Determine the (X, Y) coordinate at the center of the cell enclosing the given text.  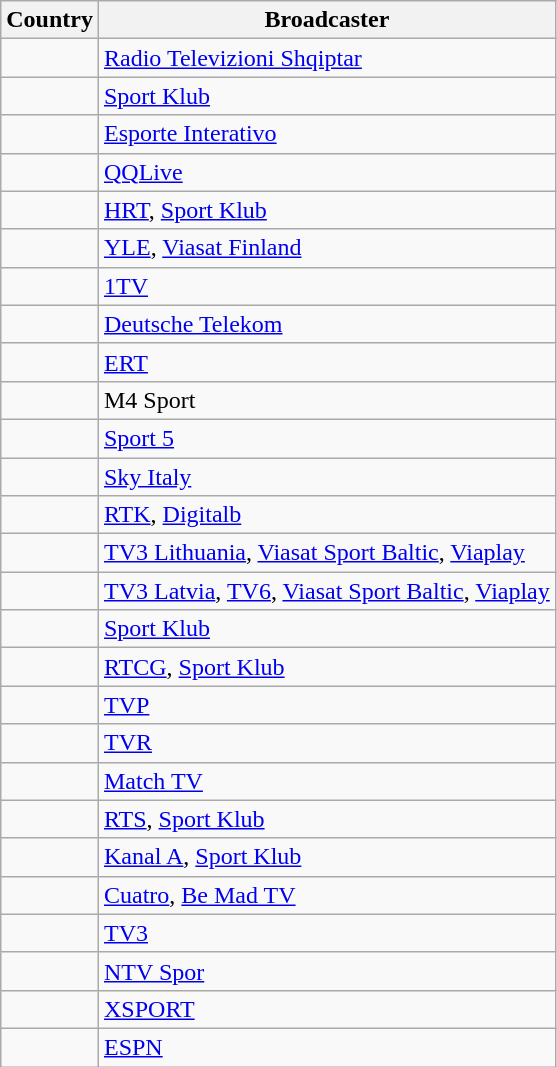
ERT (326, 362)
Country (50, 20)
1TV (326, 286)
TVP (326, 705)
Cuatro, Be Mad TV (326, 895)
Deutsche Telekom (326, 324)
ESPN (326, 1047)
Sky Italy (326, 477)
Sport 5 (326, 438)
TVR (326, 743)
Kanal A, Sport Klub (326, 857)
YLE, Viasat Finland (326, 248)
Radio Televizioni Shqiptar (326, 58)
XSPORT (326, 1009)
RTS, Sport Klub (326, 819)
Broadcaster (326, 20)
NTV Spor (326, 971)
QQLive (326, 172)
Match TV (326, 781)
Esporte Interativo (326, 134)
RTCG, Sport Klub (326, 667)
RTK, Digitalb (326, 515)
TV3 Lithuania, Viasat Sport Baltic, Viaplay (326, 553)
TV3 Latvia, TV6, Viasat Sport Baltic, Viaplay (326, 591)
HRT, Sport Klub (326, 210)
M4 Sport (326, 400)
TV3 (326, 933)
